Find where the given text appears and provide that cell's center as (x, y) coordinate. 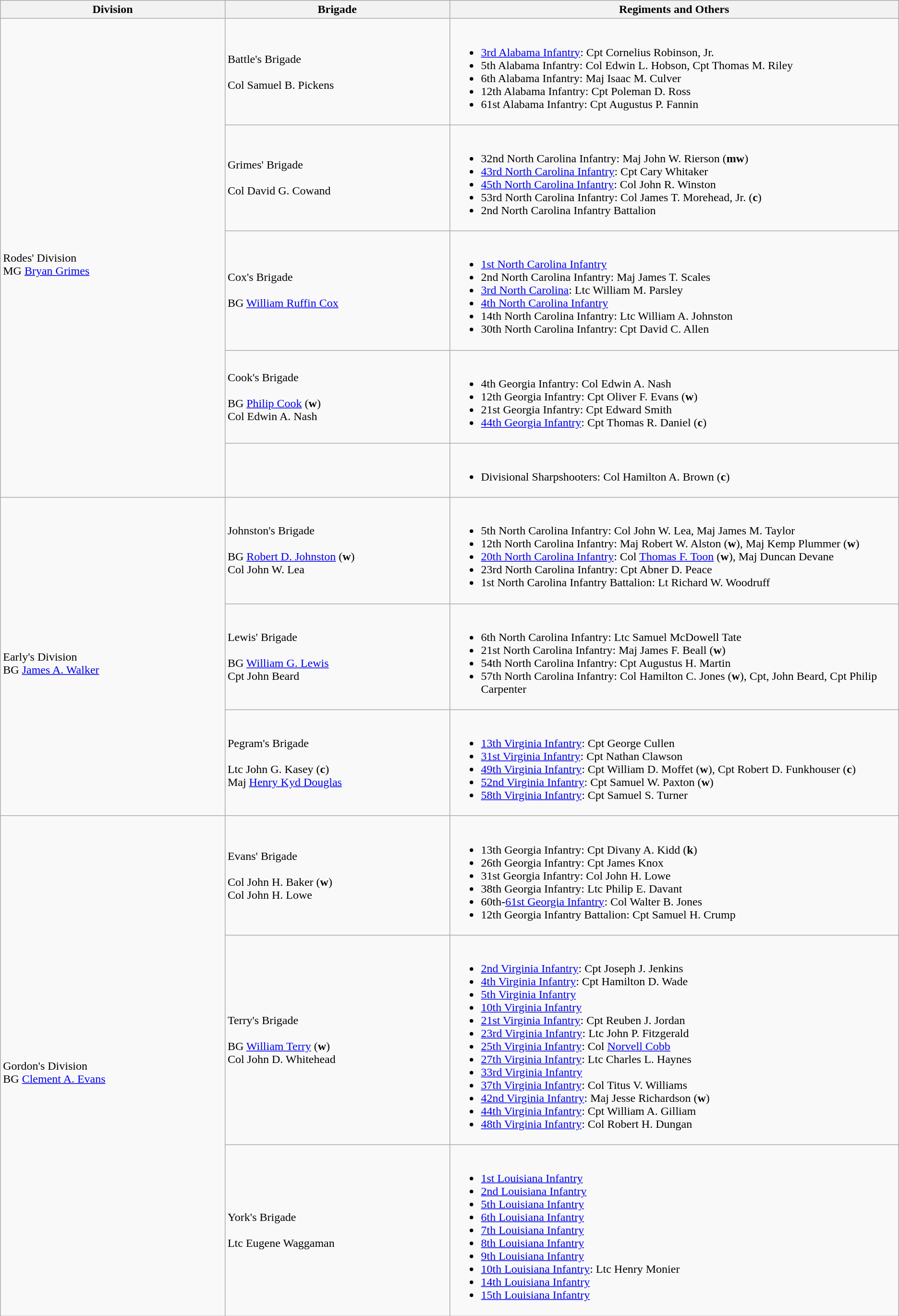
Division (113, 10)
Lewis' Brigade BG William G. Lewis Cpt John Beard (337, 657)
York's Brigade Ltc Eugene Waggaman (337, 1230)
Johnston's Brigade BG Robert D. Johnston (w) Col John W. Lea (337, 550)
Rodes' Division MG Bryan Grimes (113, 258)
Terry's Brigade BG William Terry (w) Col John D. Whitehead (337, 1040)
Battle's Brigade Col Samuel B. Pickens (337, 72)
Regiments and Others (674, 10)
Grimes' Brigade Col David G. Cowand (337, 178)
Early's Division BG James A. Walker (113, 657)
Divisional Sharpshooters: Col Hamilton A. Brown (c) (674, 471)
Cox's Brigade BG William Ruffin Cox (337, 290)
Evans' Brigade Col John H. Baker (w) Col John H. Lowe (337, 875)
Pegram's Brigade Ltc John G. Kasey (c) Maj Henry Kyd Douglas (337, 762)
Brigade (337, 10)
Cook's Brigade BG Philip Cook (w) Col Edwin A. Nash (337, 397)
Gordon's Division BG Clement A. Evans (113, 1066)
